Find where the given text appears and provide that cell's center as [x, y] coordinate. 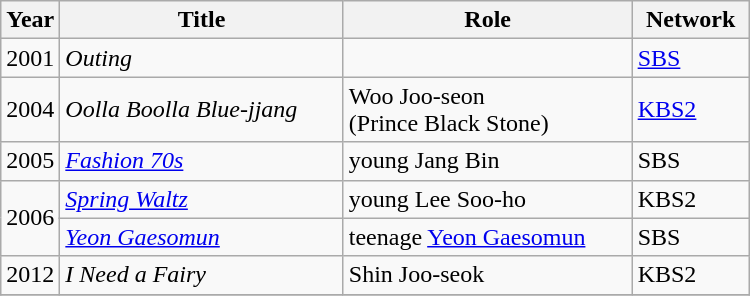
2004 [30, 110]
Network [690, 20]
Role [488, 20]
Year [30, 20]
2005 [30, 161]
2006 [30, 218]
Oolla Boolla Blue-jjang [202, 110]
Outing [202, 58]
teenage Yeon Gaesomun [488, 237]
young Lee Soo-ho [488, 199]
Title [202, 20]
Fashion 70s [202, 161]
Spring Waltz [202, 199]
Shin Joo-seok [488, 275]
young Jang Bin [488, 161]
Yeon Gaesomun [202, 237]
I Need a Fairy [202, 275]
2001 [30, 58]
2012 [30, 275]
Woo Joo-seon (Prince Black Stone) [488, 110]
